Determine the (x, y) coordinate at the center of the cell enclosing the given text.  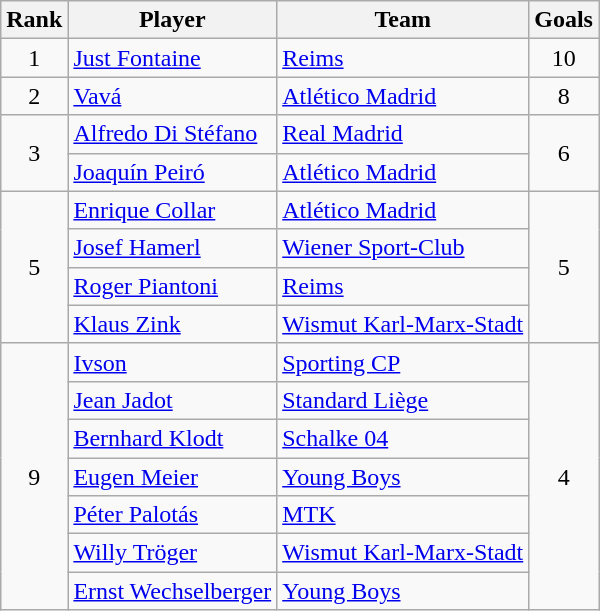
Just Fontaine (172, 58)
3 (34, 153)
Ernst Wechselberger (172, 591)
Ivson (172, 362)
Standard Liège (403, 400)
8 (564, 96)
Alfredo Di Stéfano (172, 134)
Enrique Collar (172, 210)
4 (564, 476)
1 (34, 58)
Wiener Sport-Club (403, 248)
Player (172, 20)
Goals (564, 20)
10 (564, 58)
Josef Hamerl (172, 248)
Roger Piantoni (172, 286)
9 (34, 476)
Klaus Zink (172, 324)
Willy Tröger (172, 553)
2 (34, 96)
MTK (403, 515)
Joaquín Peiró (172, 172)
Vavá (172, 96)
Sporting CP (403, 362)
Real Madrid (403, 134)
6 (564, 153)
Schalke 04 (403, 438)
Bernhard Klodt (172, 438)
Jean Jadot (172, 400)
Péter Palotás (172, 515)
Team (403, 20)
Eugen Meier (172, 477)
Rank (34, 20)
